Extract the (x, y) coordinate from the center of the cell holding the provided text.  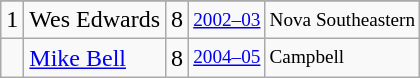
2004–05 (227, 58)
1 (12, 20)
2002–03 (227, 20)
Wes Edwards (95, 20)
Mike Bell (95, 58)
Nova Southeastern (342, 20)
Campbell (342, 58)
